Capture the cell that displays the provided text and extract its [X, Y] central coordinate. 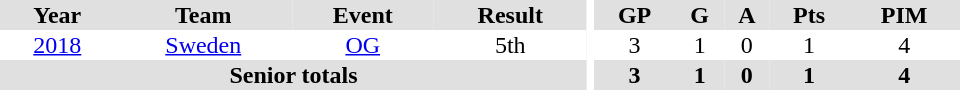
Sweden [204, 45]
A [747, 15]
5th [511, 45]
Result [511, 15]
Senior totals [294, 75]
GP [635, 15]
Pts [810, 15]
Team [204, 15]
Year [58, 15]
2018 [58, 45]
Event [363, 15]
G [700, 15]
PIM [904, 15]
OG [363, 45]
